Find where the given text appears and provide that cell's center as (x, y) coordinate. 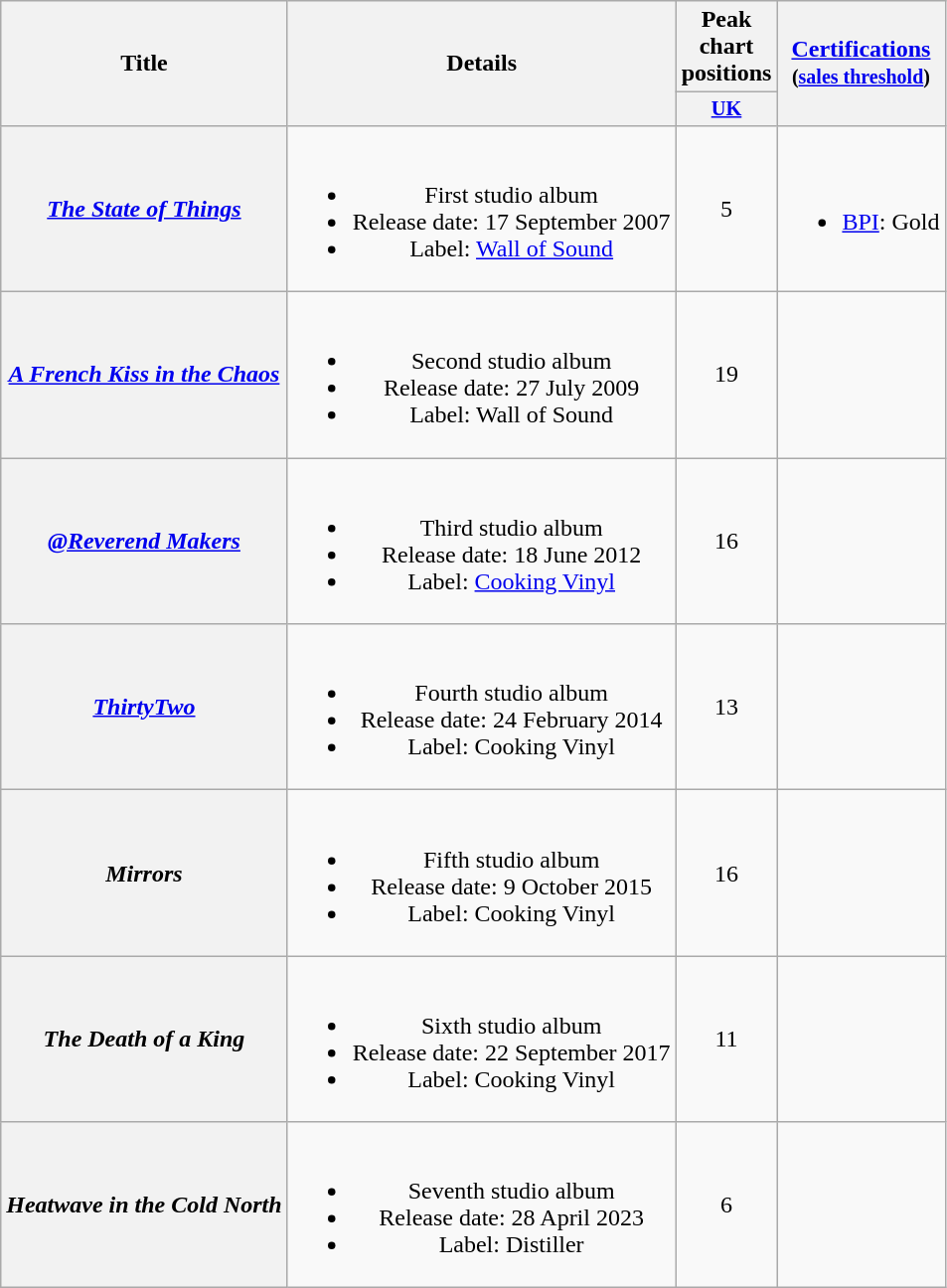
Sixth studio albumRelease date: 22 September 2017Label: Cooking Vinyl (481, 1040)
Mirrors (144, 873)
@Reverend Makers (144, 541)
First studio albumRelease date: 17 September 2007Label: Wall of Sound (481, 209)
Details (481, 64)
UK (726, 109)
Heatwave in the Cold North (144, 1205)
Title (144, 64)
19 (726, 376)
Seventh studio albumRelease date: 28 April 2023Label: Distiller (481, 1205)
A French Kiss in the Chaos (144, 376)
ThirtyTwo (144, 708)
6 (726, 1205)
11 (726, 1040)
Peak chart positions (726, 47)
Third studio albumRelease date: 18 June 2012Label: Cooking Vinyl (481, 541)
Fourth studio albumRelease date: 24 February 2014Label: Cooking Vinyl (481, 708)
Fifth studio albumRelease date: 9 October 2015Label: Cooking Vinyl (481, 873)
Certifications(sales threshold) (861, 64)
Second studio albumRelease date: 27 July 2009Label: Wall of Sound (481, 376)
The State of Things (144, 209)
5 (726, 209)
The Death of a King (144, 1040)
BPI: Gold (861, 209)
13 (726, 708)
